Provide the [x, y] coordinate of the cell's center where the given text is located.  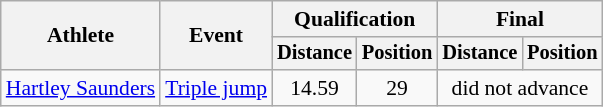
Qualification [354, 19]
Athlete [80, 36]
14.59 [314, 88]
Triple jump [216, 88]
29 [397, 88]
Hartley Saunders [80, 88]
did not advance [520, 88]
Event [216, 36]
Final [520, 19]
